Pinpoint the cell where the given text exists, returning its [X, Y] midpoint coordinate. 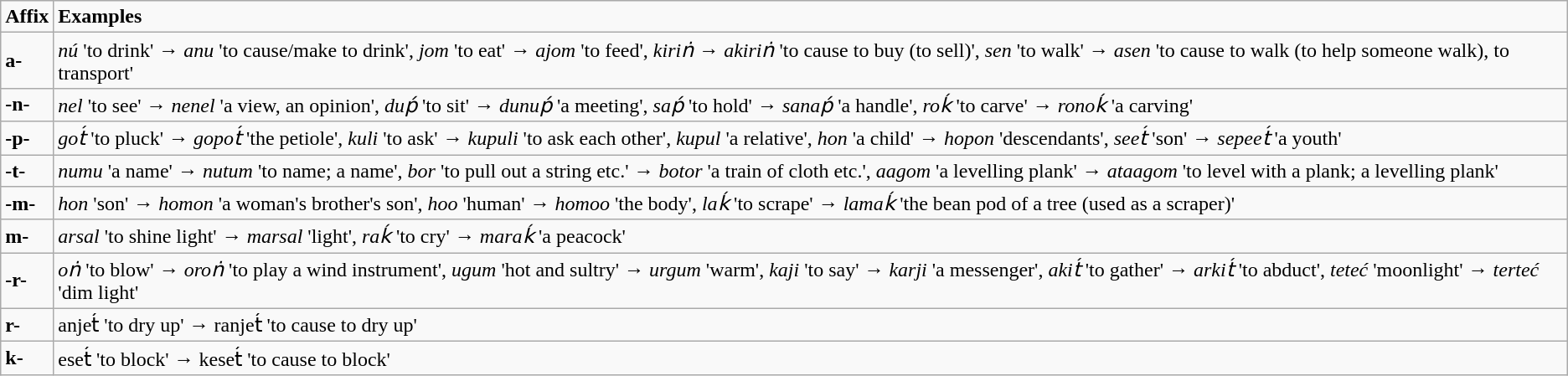
-t- [27, 170]
k- [27, 358]
-m- [27, 203]
anjet́ 'to dry up' → ranjet́ 'to cause to dry up' [811, 325]
Affix [27, 17]
a- [27, 60]
m- [27, 236]
-r- [27, 281]
r- [27, 325]
Examples [811, 17]
-p- [27, 138]
-n- [27, 105]
eset́ 'to block' → keset́ 'to cause to block' [811, 358]
arsal 'to shine light' → marsal 'light', raḱ 'to cry' → maraḱ 'a peacock' [811, 236]
nel 'to see' → nenel 'a view, an opinion', duṕ 'to sit' → dunuṕ 'a meeting', saṕ 'to hold' → sanaṕ 'a handle', roḱ 'to carve' → ronoḱ 'a carving' [811, 105]
hon 'son' → homon 'a woman's brother's son', hoo 'human' → homoo 'the body', laḱ 'to scrape' → lamaḱ 'the bean pod of a tree (used as a scraper)' [811, 203]
